Pinpoint the cell where the given text exists, returning its (x, y) midpoint coordinate. 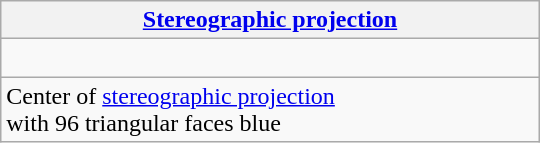
Stereographic projection (270, 20)
Center of stereographic projectionwith 96 triangular faces blue (270, 110)
